Search for the cell housing the specified text and yield its [X, Y] center coordinate. 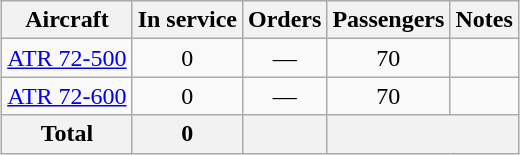
Orders [284, 20]
Notes [484, 20]
ATR 72-500 [67, 58]
ATR 72-600 [67, 96]
Total [67, 134]
Aircraft [67, 20]
Passengers [388, 20]
In service [187, 20]
